Output the (X, Y) coordinate of the center of the cell containing the given text.  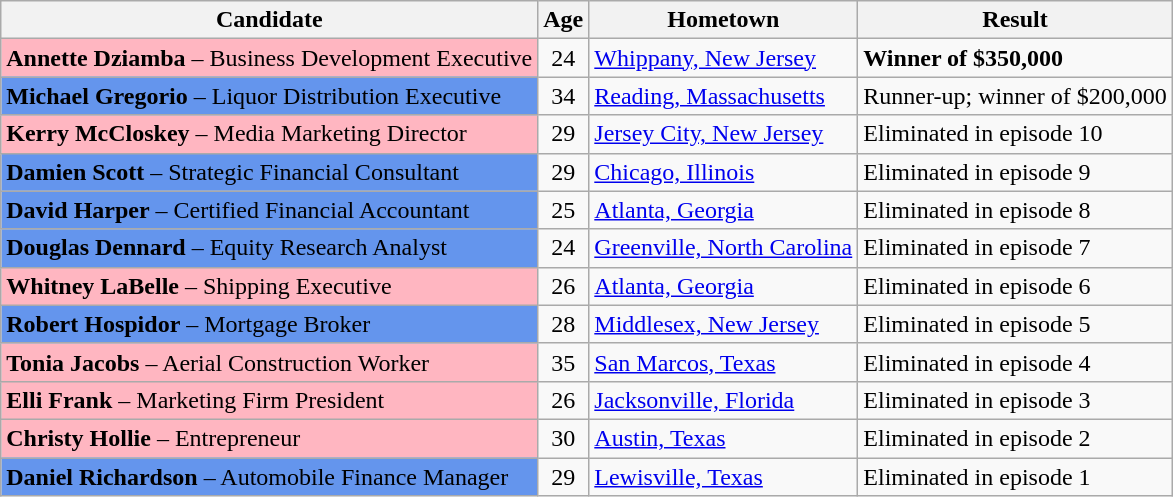
Result (1016, 20)
Elli Frank – Marketing Firm President (270, 400)
Austin, Texas (724, 438)
Robert Hospidor – Mortgage Broker (270, 324)
San Marcos, Texas (724, 362)
Lewisville, Texas (724, 477)
Eliminated in episode 8 (1016, 210)
34 (564, 96)
28 (564, 324)
David Harper – Certified Financial Accountant (270, 210)
Eliminated in episode 7 (1016, 248)
Eliminated in episode 5 (1016, 324)
Reading, Massachusetts (724, 96)
Eliminated in episode 9 (1016, 172)
Christy Hollie – Entrepreneur (270, 438)
Eliminated in episode 2 (1016, 438)
Winner of $350,000 (1016, 58)
Eliminated in episode 4 (1016, 362)
Candidate (270, 20)
Damien Scott – Strategic Financial Consultant (270, 172)
Eliminated in episode 6 (1016, 286)
Eliminated in episode 1 (1016, 477)
Jersey City, New Jersey (724, 134)
Age (564, 20)
Runner-up; winner of $200,000 (1016, 96)
Eliminated in episode 3 (1016, 400)
35 (564, 362)
Douglas Dennard – Equity Research Analyst (270, 248)
Greenville, North Carolina (724, 248)
Tonia Jacobs – Aerial Construction Worker (270, 362)
Daniel Richardson – Automobile Finance Manager (270, 477)
Eliminated in episode 10 (1016, 134)
Annette Dziamba – Business Development Executive (270, 58)
30 (564, 438)
25 (564, 210)
Whippany, New Jersey (724, 58)
Chicago, Illinois (724, 172)
Whitney LaBelle – Shipping Executive (270, 286)
Jacksonville, Florida (724, 400)
Michael Gregorio – Liquor Distribution Executive (270, 96)
Middlesex, New Jersey (724, 324)
Kerry McCloskey – Media Marketing Director (270, 134)
Hometown (724, 20)
